Return (X, Y) of the center of cell containing provided text 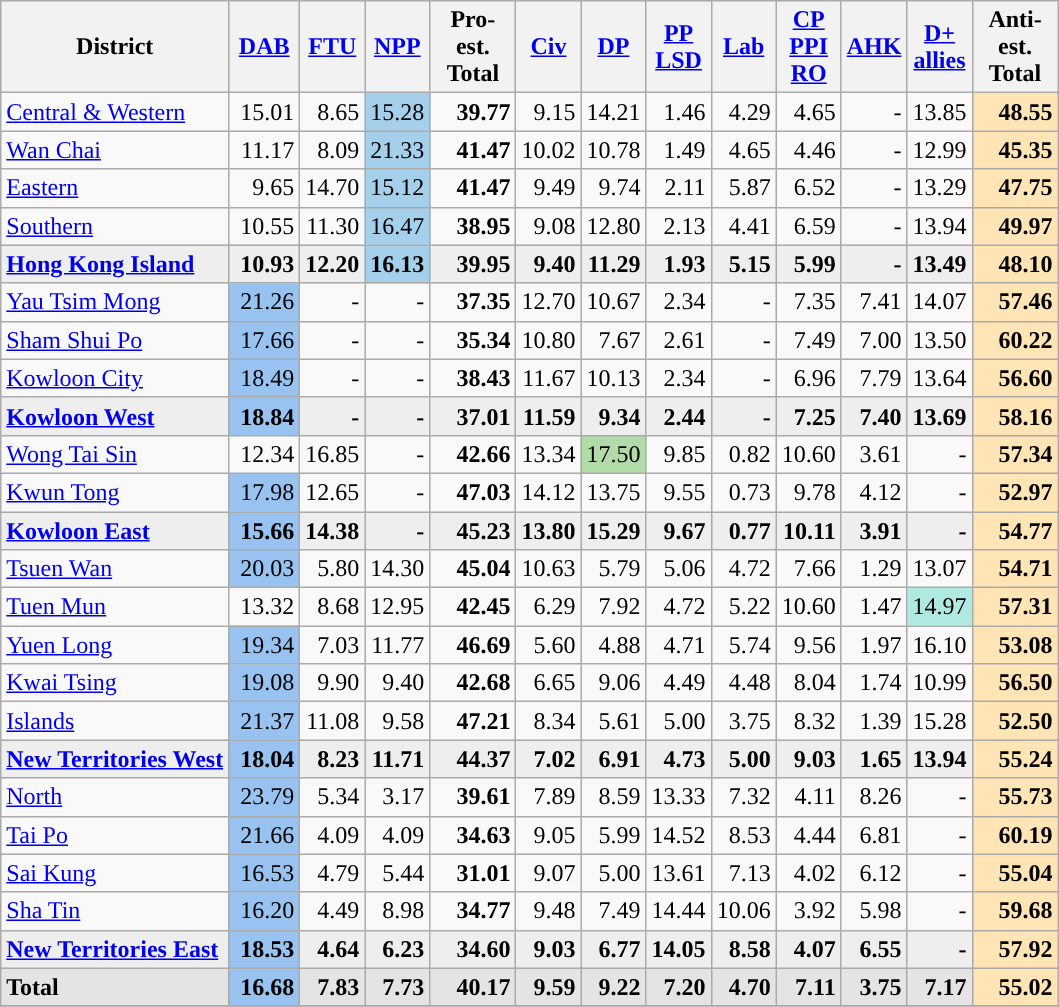
49.97 (1015, 226)
54.71 (1015, 569)
Eastern (115, 188)
PPLSD (678, 47)
31.01 (473, 873)
5.44 (398, 873)
AHK (874, 47)
5.79 (614, 569)
44.37 (473, 759)
7.17 (940, 987)
5.80 (332, 569)
7.13 (744, 873)
16.47 (398, 226)
11.17 (264, 150)
16.68 (264, 987)
4.48 (744, 683)
56.50 (1015, 683)
7.11 (808, 987)
57.46 (1015, 302)
10.93 (264, 264)
1.29 (874, 569)
14.21 (614, 112)
4.79 (332, 873)
60.19 (1015, 835)
Kwun Tong (115, 492)
5.34 (332, 797)
6.81 (874, 835)
11.30 (332, 226)
8.59 (614, 797)
16.53 (264, 873)
12.20 (332, 264)
4.88 (614, 645)
34.63 (473, 835)
7.79 (874, 378)
57.34 (1015, 454)
9.56 (808, 645)
3.92 (808, 911)
Kwai Tsing (115, 683)
12.65 (332, 492)
34.60 (473, 949)
13.32 (264, 607)
15.66 (264, 531)
8.04 (808, 683)
10.67 (614, 302)
North (115, 797)
35.34 (473, 340)
11.77 (398, 645)
10.78 (614, 150)
34.77 (473, 911)
57.31 (1015, 607)
13.33 (678, 797)
14.97 (940, 607)
10.13 (614, 378)
4.64 (332, 949)
39.77 (473, 112)
Kowloon East (115, 531)
16.13 (398, 264)
9.07 (548, 873)
21.33 (398, 150)
4.12 (874, 492)
6.65 (548, 683)
Kowloon West (115, 416)
59.68 (1015, 911)
4.41 (744, 226)
5.22 (744, 607)
0.73 (744, 492)
55.73 (1015, 797)
3.17 (398, 797)
7.00 (874, 340)
55.02 (1015, 987)
2.13 (678, 226)
15.12 (398, 188)
Sai Kung (115, 873)
19.34 (264, 645)
8.65 (332, 112)
42.68 (473, 683)
55.24 (1015, 759)
16.20 (264, 911)
2.11 (678, 188)
Wan Chai (115, 150)
7.25 (808, 416)
3.91 (874, 531)
1.46 (678, 112)
6.52 (808, 188)
21.26 (264, 302)
1.74 (874, 683)
18.49 (264, 378)
14.44 (678, 911)
9.67 (678, 531)
9.85 (678, 454)
39.95 (473, 264)
Hong Kong Island (115, 264)
6.55 (874, 949)
4.70 (744, 987)
13.49 (940, 264)
11.71 (398, 759)
0.77 (744, 531)
1.39 (874, 721)
9.06 (614, 683)
12.95 (398, 607)
12.34 (264, 454)
Tuen Mun (115, 607)
1.49 (678, 150)
52.97 (1015, 492)
13.85 (940, 112)
11.29 (614, 264)
8.53 (744, 835)
6.29 (548, 607)
4.29 (744, 112)
10.55 (264, 226)
21.66 (264, 835)
10.06 (744, 911)
1.47 (874, 607)
4.44 (808, 835)
2.61 (678, 340)
Kowloon City (115, 378)
New Territories East (115, 949)
13.75 (614, 492)
CPPPIRO (808, 47)
11.67 (548, 378)
18.53 (264, 949)
18.84 (264, 416)
52.50 (1015, 721)
Yuen Long (115, 645)
54.77 (1015, 531)
Lab (744, 47)
3.61 (874, 454)
DAB (264, 47)
9.05 (548, 835)
15.29 (614, 531)
6.96 (808, 378)
District (115, 47)
38.43 (473, 378)
10.99 (940, 683)
5.15 (744, 264)
5.06 (678, 569)
9.08 (548, 226)
58.16 (1015, 416)
12.99 (940, 150)
Central & Western (115, 112)
40.17 (473, 987)
11.08 (332, 721)
10.11 (808, 531)
14.12 (548, 492)
4.11 (808, 797)
9.65 (264, 188)
Total (115, 987)
13.29 (940, 188)
47.03 (473, 492)
6.91 (614, 759)
45.04 (473, 569)
7.89 (548, 797)
20.03 (264, 569)
Pro-est.Total (473, 47)
NPP (398, 47)
8.32 (808, 721)
42.66 (473, 454)
8.68 (332, 607)
Southern (115, 226)
9.22 (614, 987)
11.59 (548, 416)
42.45 (473, 607)
14.38 (332, 531)
12.80 (614, 226)
1.97 (874, 645)
16.10 (940, 645)
5.98 (874, 911)
9.48 (548, 911)
7.20 (678, 987)
13.61 (678, 873)
9.74 (614, 188)
8.34 (548, 721)
0.82 (744, 454)
7.02 (548, 759)
9.55 (678, 492)
23.79 (264, 797)
1.65 (874, 759)
13.80 (548, 531)
7.67 (614, 340)
7.92 (614, 607)
9.15 (548, 112)
45.23 (473, 531)
46.69 (473, 645)
10.02 (548, 150)
16.85 (332, 454)
5.87 (744, 188)
55.04 (1015, 873)
10.80 (548, 340)
7.40 (874, 416)
4.73 (678, 759)
21.37 (264, 721)
37.35 (473, 302)
15.01 (264, 112)
13.07 (940, 569)
Yau Tsim Mong (115, 302)
4.02 (808, 873)
7.35 (808, 302)
12.70 (548, 302)
47.21 (473, 721)
39.61 (473, 797)
14.07 (940, 302)
D+allies (940, 47)
17.66 (264, 340)
Anti-est.Total (1015, 47)
Sha Tin (115, 911)
Tai Po (115, 835)
60.22 (1015, 340)
4.71 (678, 645)
18.04 (264, 759)
6.23 (398, 949)
8.98 (398, 911)
17.98 (264, 492)
14.30 (398, 569)
7.32 (744, 797)
7.03 (332, 645)
5.60 (548, 645)
45.35 (1015, 150)
5.74 (744, 645)
10.63 (548, 569)
New Territories West (115, 759)
9.59 (548, 987)
8.09 (332, 150)
37.01 (473, 416)
Civ (548, 47)
Islands (115, 721)
6.59 (808, 226)
7.73 (398, 987)
19.08 (264, 683)
4.07 (808, 949)
8.58 (744, 949)
57.92 (1015, 949)
14.70 (332, 188)
7.66 (808, 569)
13.69 (940, 416)
14.52 (678, 835)
FTU (332, 47)
9.58 (398, 721)
14.05 (678, 949)
8.23 (332, 759)
13.34 (548, 454)
Sham Shui Po (115, 340)
47.75 (1015, 188)
7.41 (874, 302)
48.10 (1015, 264)
38.95 (473, 226)
9.78 (808, 492)
6.12 (874, 873)
53.08 (1015, 645)
9.49 (548, 188)
8.26 (874, 797)
7.83 (332, 987)
13.64 (940, 378)
6.77 (614, 949)
48.55 (1015, 112)
DP (614, 47)
5.61 (614, 721)
4.46 (808, 150)
17.50 (614, 454)
9.34 (614, 416)
56.60 (1015, 378)
13.50 (940, 340)
Tsuen Wan (115, 569)
2.44 (678, 416)
9.90 (332, 683)
Wong Tai Sin (115, 454)
1.93 (678, 264)
